Identify which cell holds the provided text, then report its (X, Y) central coordinate. 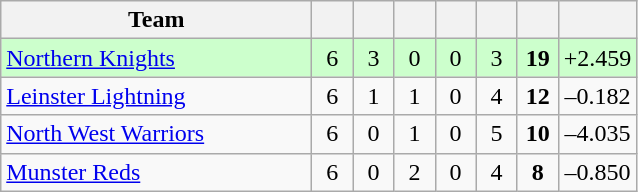
–0.182 (598, 96)
19 (538, 58)
Leinster Lightning (156, 96)
2 (414, 172)
Northern Knights (156, 58)
8 (538, 172)
10 (538, 134)
Team (156, 20)
–0.850 (598, 172)
Munster Reds (156, 172)
North West Warriors (156, 134)
5 (496, 134)
12 (538, 96)
–4.035 (598, 134)
+2.459 (598, 58)
